Capture the cell that displays the provided text and extract its [X, Y] central coordinate. 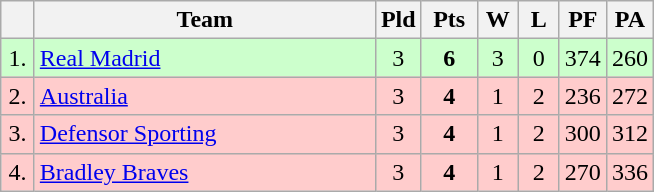
Real Madrid [204, 58]
Defensor Sporting [204, 134]
PF [582, 20]
Pld [398, 20]
260 [630, 58]
3. [18, 134]
Team [204, 20]
0 [538, 58]
L [538, 20]
312 [630, 134]
6 [449, 58]
374 [582, 58]
W [498, 20]
2. [18, 96]
336 [630, 172]
300 [582, 134]
Pts [449, 20]
PA [630, 20]
236 [582, 96]
Australia [204, 96]
Bradley Braves [204, 172]
272 [630, 96]
4. [18, 172]
270 [582, 172]
1. [18, 58]
